Return the (x, y) coordinate for the center point of the cell that contains the specified text.  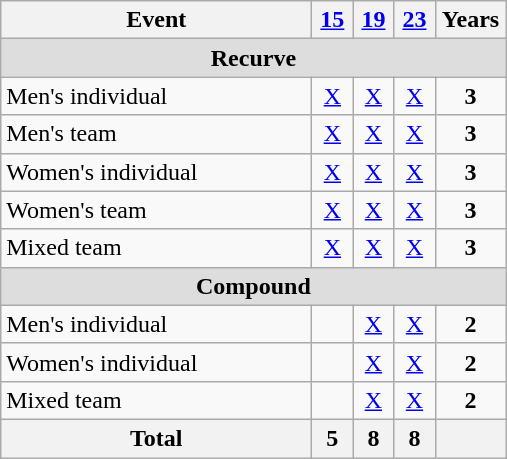
23 (414, 20)
Women's team (156, 210)
Men's team (156, 134)
Recurve (254, 58)
Event (156, 20)
Total (156, 438)
Compound (254, 286)
5 (332, 438)
19 (374, 20)
15 (332, 20)
Years (470, 20)
